Detect which cell encompasses the target text, then output its (X, Y) center coordinate. 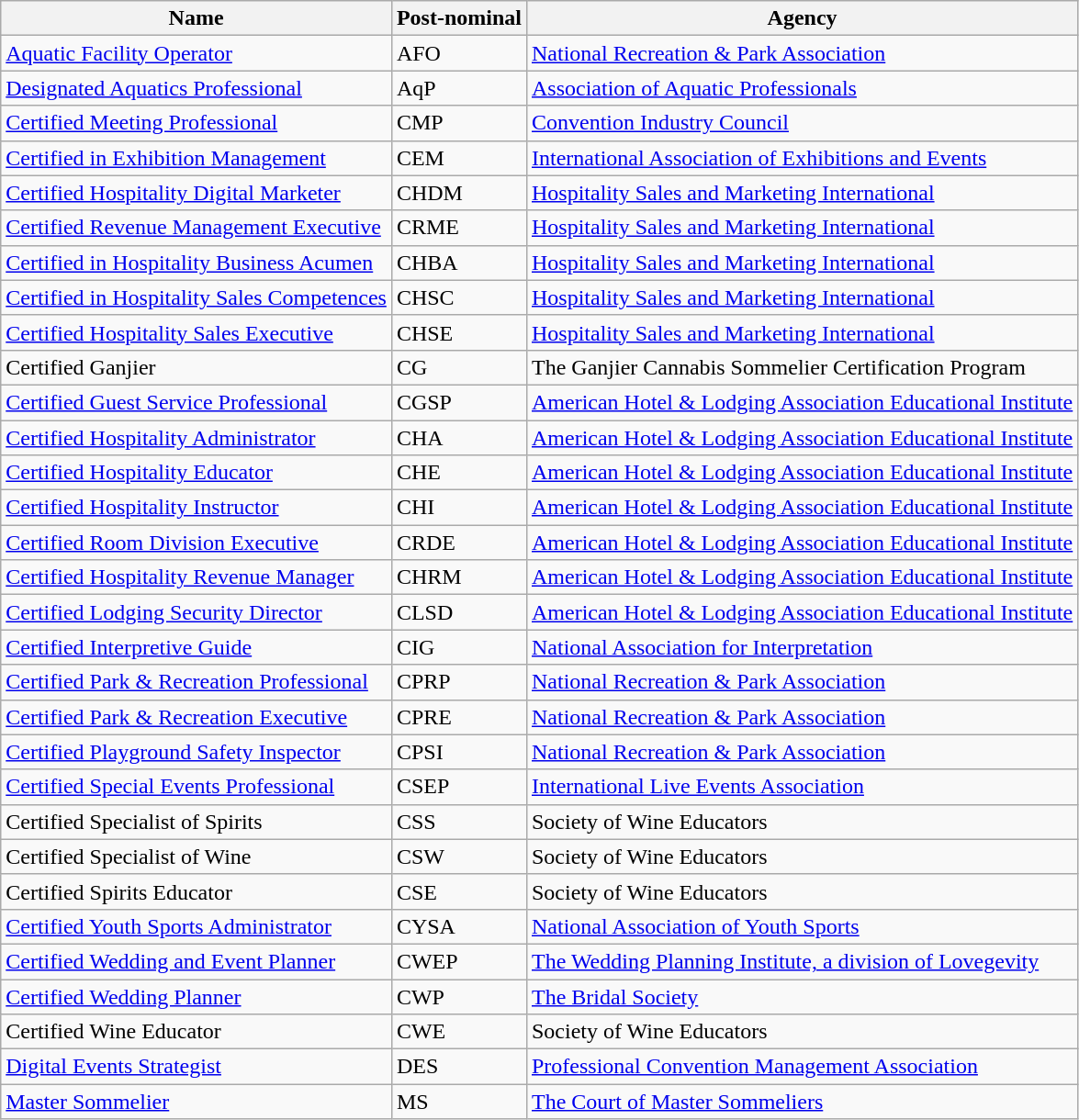
Digital Events Strategist (197, 1067)
Certified Hospitality Sales Executive (197, 332)
CHE (459, 473)
CHA (459, 438)
Certified Wedding and Event Planner (197, 961)
CHSC (459, 297)
CPRP (459, 682)
CHSE (459, 332)
Name (197, 18)
Certified Hospitality Digital Marketer (197, 193)
CHBA (459, 263)
Post-nominal (459, 18)
The Court of Master Sommeliers (802, 1102)
Aquatic Facility Operator (197, 53)
Certified in Hospitality Business Acumen (197, 263)
International Association of Exhibitions and Events (802, 158)
Master Sommelier (197, 1102)
Certified Hospitality Revenue Manager (197, 577)
CYSA (459, 926)
Professional Convention Management Association (802, 1067)
Certified Hospitality Educator (197, 473)
CIG (459, 647)
The Ganjier Cannabis Sommelier Certification Program (802, 367)
Certified Wedding Planner (197, 996)
Certified in Hospitality Sales Competences (197, 297)
CPSI (459, 752)
Convention Industry Council (802, 123)
CSE (459, 891)
CRDE (459, 543)
Certified Playground Safety Inspector (197, 752)
Certified Spirits Educator (197, 891)
CPRE (459, 717)
Certified Ganjier (197, 367)
CSEP (459, 787)
CG (459, 367)
Certified Interpretive Guide (197, 647)
Certified Park & Recreation Executive (197, 717)
Certified Guest Service Professional (197, 402)
Certified Youth Sports Administrator (197, 926)
National Association for Interpretation (802, 647)
CSW (459, 857)
AqP (459, 88)
International Live Events Association (802, 787)
National Association of Youth Sports (802, 926)
CWE (459, 1032)
Certified Specialist of Wine (197, 857)
Certified Meeting Professional (197, 123)
CLSD (459, 612)
Certified Special Events Professional (197, 787)
Certified Hospitality Instructor (197, 508)
Certified Specialist of Spirits (197, 822)
DES (459, 1067)
Designated Aquatics Professional (197, 88)
Certified Room Division Executive (197, 543)
CWP (459, 996)
CGSP (459, 402)
Certified Revenue Management Executive (197, 228)
MS (459, 1102)
CMP (459, 123)
The Wedding Planning Institute, a division of Lovegevity (802, 961)
Certified Wine Educator (197, 1032)
CWEP (459, 961)
CEM (459, 158)
Certified Lodging Security Director (197, 612)
CSS (459, 822)
CHDM (459, 193)
AFO (459, 53)
Certified in Exhibition Management (197, 158)
The Bridal Society (802, 996)
CRME (459, 228)
Agency (802, 18)
Certified Hospitality Administrator (197, 438)
Association of Aquatic Professionals (802, 88)
Certified Park & Recreation Professional (197, 682)
CHRM (459, 577)
CHI (459, 508)
